Detect which cell encompasses the target text, then output its [x, y] center coordinate. 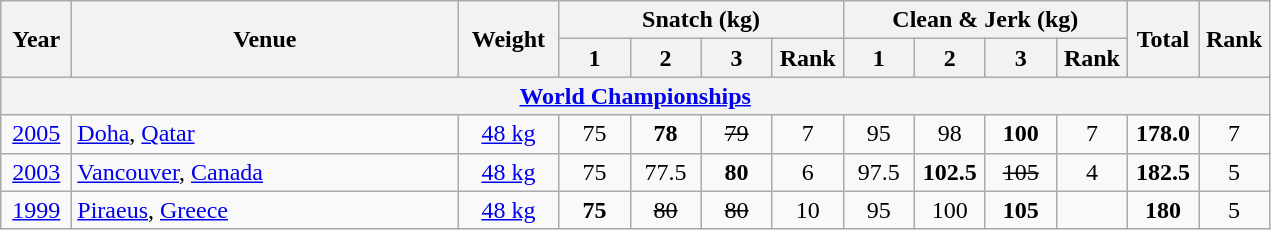
Total [1162, 39]
97.5 [878, 172]
Weight [508, 39]
Doha, Qatar [265, 134]
182.5 [1162, 172]
1999 [36, 210]
102.5 [950, 172]
77.5 [666, 172]
78 [666, 134]
98 [950, 134]
6 [808, 172]
Year [36, 39]
2005 [36, 134]
Snatch (kg) [701, 20]
Venue [265, 39]
178.0 [1162, 134]
Piraeus, Greece [265, 210]
79 [736, 134]
Clean & Jerk (kg) [985, 20]
2003 [36, 172]
4 [1092, 172]
Vancouver, Canada [265, 172]
180 [1162, 210]
10 [808, 210]
World Championships [636, 96]
